Return the [X, Y] coordinate for the center point of the cell that contains the specified text.  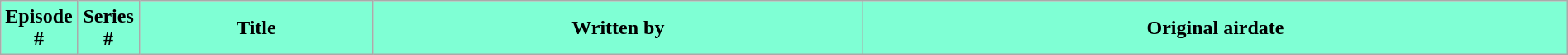
Written by [619, 28]
Episode# [39, 28]
Original airdate [1216, 28]
Series# [108, 28]
Title [256, 28]
